Return (X, Y) of the center of cell containing provided text 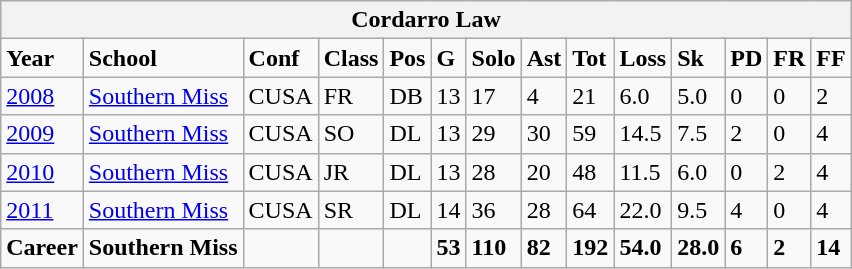
Class (351, 58)
JR (351, 172)
64 (590, 210)
PD (746, 58)
Pos (408, 58)
Loss (643, 58)
Conf (280, 58)
Sk (698, 58)
Year (42, 58)
Solo (494, 58)
14.5 (643, 134)
6 (746, 248)
Tot (590, 58)
36 (494, 210)
17 (494, 96)
29 (494, 134)
2009 (42, 134)
School (163, 58)
9.5 (698, 210)
28.0 (698, 248)
22.0 (643, 210)
FF (831, 58)
G (448, 58)
20 (544, 172)
2010 (42, 172)
110 (494, 248)
2011 (42, 210)
Career (42, 248)
30 (544, 134)
11.5 (643, 172)
2008 (42, 96)
54.0 (643, 248)
SO (351, 134)
Ast (544, 58)
21 (590, 96)
48 (590, 172)
7.5 (698, 134)
53 (448, 248)
59 (590, 134)
DB (408, 96)
192 (590, 248)
82 (544, 248)
5.0 (698, 96)
SR (351, 210)
Cordarro Law (426, 20)
